Provide the (x, y) coordinate of the cell's center where the given text is located.  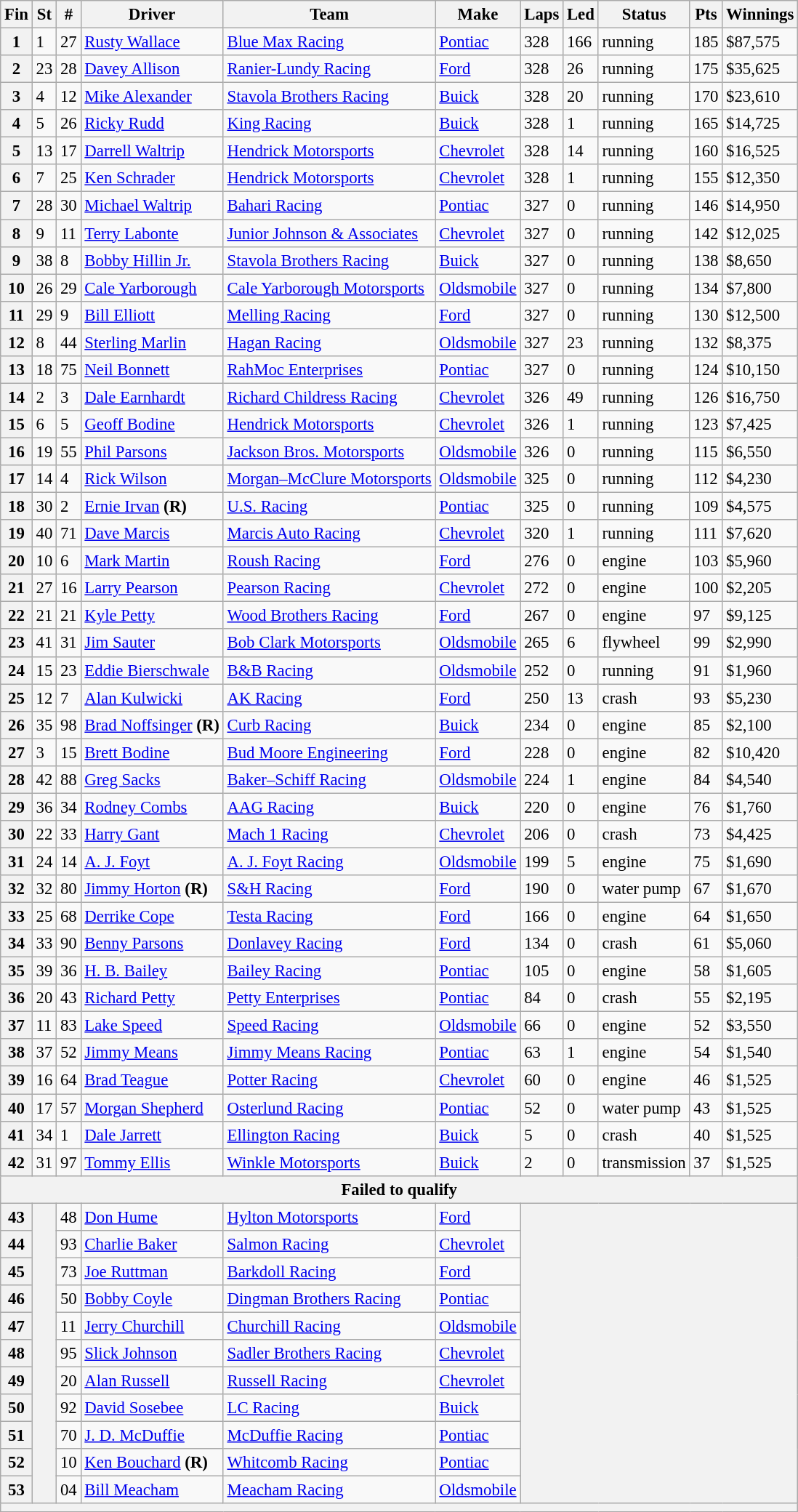
Brett Bodine (152, 752)
228 (542, 752)
flywheel (644, 643)
McDuffie Racing (329, 1436)
Alan Russell (152, 1381)
224 (542, 780)
$2,100 (760, 725)
Benny Parsons (152, 944)
$1,605 (760, 971)
Petty Enterprises (329, 998)
Cale Yarborough Motorsports (329, 288)
320 (542, 534)
Rodney Combs (152, 807)
103 (706, 561)
$1,960 (760, 670)
Pts (706, 15)
60 (542, 1080)
90 (68, 944)
Bobby Coyle (152, 1299)
92 (68, 1408)
Winkle Motorsports (329, 1162)
83 (68, 1026)
115 (706, 451)
Phil Parsons (152, 451)
U.S. Racing (329, 507)
$1,650 (760, 917)
82 (706, 752)
190 (542, 889)
$12,025 (760, 233)
Baker–Schiff Racing (329, 780)
Ellington Racing (329, 1135)
Brad Teague (152, 1080)
Wood Brothers Racing (329, 616)
Neil Bonnett (152, 370)
$12,350 (760, 178)
Jimmy Means Racing (329, 1053)
Joe Ruttman (152, 1271)
$1,760 (760, 807)
109 (706, 507)
$16,525 (760, 151)
54 (706, 1053)
Ricky Rudd (152, 124)
Bailey Racing (329, 971)
112 (706, 479)
85 (706, 725)
$4,230 (760, 479)
$5,060 (760, 944)
57 (68, 1108)
105 (542, 971)
Derrike Cope (152, 917)
Ken Schrader (152, 178)
Testa Racing (329, 917)
$10,150 (760, 370)
$7,800 (760, 288)
Blue Max Racing (329, 42)
68 (68, 917)
61 (706, 944)
175 (706, 69)
Eddie Bierschwale (152, 670)
99 (706, 643)
Richard Childress Racing (329, 397)
88 (68, 780)
100 (706, 588)
Cale Yarborough (152, 288)
AAG Racing (329, 807)
Meacham Racing (329, 1490)
Status (644, 15)
J. D. McDuffie (152, 1436)
Osterlund Racing (329, 1108)
Bahari Racing (329, 206)
Russell Racing (329, 1381)
Davey Allison (152, 69)
Jim Sauter (152, 643)
$2,205 (760, 588)
Failed to qualify (400, 1189)
Junior Johnson & Associates (329, 233)
$2,990 (760, 643)
04 (68, 1490)
Hylton Motorsports (329, 1217)
Mike Alexander (152, 97)
53 (17, 1490)
Sadler Brothers Racing (329, 1354)
$6,550 (760, 451)
Bill Elliott (152, 315)
Bobby Hillin Jr. (152, 260)
Dale Jarrett (152, 1135)
267 (542, 616)
Don Hume (152, 1217)
Churchill Racing (329, 1326)
Harry Gant (152, 835)
$8,650 (760, 260)
67 (706, 889)
Dale Earnhardt (152, 397)
Richard Petty (152, 998)
51 (17, 1436)
206 (542, 835)
$14,950 (760, 206)
$2,195 (760, 998)
265 (542, 643)
$16,750 (760, 397)
252 (542, 670)
transmission (644, 1162)
$4,540 (760, 780)
Ken Bouchard (R) (152, 1463)
Speed Racing (329, 1026)
276 (542, 561)
155 (706, 178)
$7,620 (760, 534)
A. J. Foyt Racing (329, 861)
$1,690 (760, 861)
Bob Clark Motorsports (329, 643)
Michael Waltrip (152, 206)
A. J. Foyt (152, 861)
47 (17, 1326)
199 (542, 861)
Alan Kulwicki (152, 698)
$5,230 (760, 698)
$87,575 (760, 42)
Melling Racing (329, 315)
Laps (542, 15)
Marcis Auto Racing (329, 534)
$23,610 (760, 97)
B&B Racing (329, 670)
Dave Marcis (152, 534)
$8,375 (760, 342)
Roush Racing (329, 561)
Make (478, 15)
Greg Sacks (152, 780)
Team (329, 15)
Salmon Racing (329, 1244)
111 (706, 534)
Sterling Marlin (152, 342)
Kyle Petty (152, 616)
Pearson Racing (329, 588)
Led (581, 15)
$3,550 (760, 1026)
91 (706, 670)
Morgan–McClure Motorsports (329, 479)
132 (706, 342)
66 (542, 1026)
160 (706, 151)
Ranier-Lundy Racing (329, 69)
95 (68, 1354)
Jerry Churchill (152, 1326)
AK Racing (329, 698)
# (68, 15)
Larry Pearson (152, 588)
H. B. Bailey (152, 971)
Jackson Bros. Motorsports (329, 451)
146 (706, 206)
98 (68, 725)
170 (706, 97)
$4,425 (760, 835)
Fin (17, 15)
Mach 1 Racing (329, 835)
St (44, 15)
165 (706, 124)
King Racing (329, 124)
Terry Labonte (152, 233)
Mark Martin (152, 561)
Bud Moore Engineering (329, 752)
$35,625 (760, 69)
Slick Johnson (152, 1354)
126 (706, 397)
Donlavey Racing (329, 944)
Jimmy Means (152, 1053)
S&H Racing (329, 889)
Driver (152, 15)
Dingman Brothers Racing (329, 1299)
Lake Speed (152, 1026)
$1,670 (760, 889)
$4,575 (760, 507)
Potter Racing (329, 1080)
123 (706, 425)
Morgan Shepherd (152, 1108)
RahMoc Enterprises (329, 370)
220 (542, 807)
Jimmy Horton (R) (152, 889)
Ernie Irvan (R) (152, 507)
Tommy Ellis (152, 1162)
142 (706, 233)
Bill Meacham (152, 1490)
Rusty Wallace (152, 42)
$10,420 (760, 752)
250 (542, 698)
$5,960 (760, 561)
Curb Racing (329, 725)
76 (706, 807)
124 (706, 370)
Charlie Baker (152, 1244)
63 (542, 1053)
$7,425 (760, 425)
130 (706, 315)
Hagan Racing (329, 342)
Winnings (760, 15)
Darrell Waltrip (152, 151)
$14,725 (760, 124)
Rick Wilson (152, 479)
Geoff Bodine (152, 425)
LC Racing (329, 1408)
Whitcomb Racing (329, 1463)
234 (542, 725)
185 (706, 42)
58 (706, 971)
$12,500 (760, 315)
45 (17, 1271)
138 (706, 260)
David Sosebee (152, 1408)
71 (68, 534)
80 (68, 889)
Brad Noffsinger (R) (152, 725)
$9,125 (760, 616)
Barkdoll Racing (329, 1271)
70 (68, 1436)
$1,540 (760, 1053)
272 (542, 588)
